From the cell containing the given text, extract its center point as (x, y) coordinate. 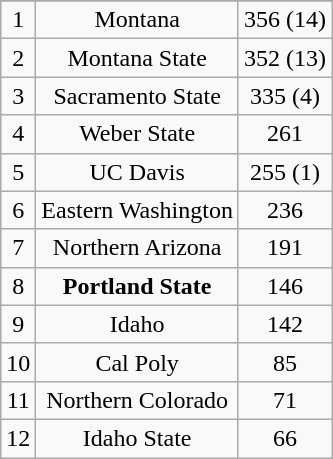
9 (18, 324)
356 (14) (284, 20)
UC Davis (138, 172)
146 (284, 286)
191 (284, 248)
Eastern Washington (138, 210)
12 (18, 438)
Cal Poly (138, 362)
142 (284, 324)
Sacramento State (138, 96)
10 (18, 362)
Idaho (138, 324)
5 (18, 172)
Northern Colorado (138, 400)
Northern Arizona (138, 248)
1 (18, 20)
3 (18, 96)
335 (4) (284, 96)
85 (284, 362)
261 (284, 134)
352 (13) (284, 58)
7 (18, 248)
Montana (138, 20)
255 (1) (284, 172)
66 (284, 438)
Idaho State (138, 438)
8 (18, 286)
Montana State (138, 58)
Portland State (138, 286)
236 (284, 210)
6 (18, 210)
11 (18, 400)
Weber State (138, 134)
2 (18, 58)
4 (18, 134)
71 (284, 400)
